Determine the [x, y] coordinate at the center of the cell enclosing the given text.  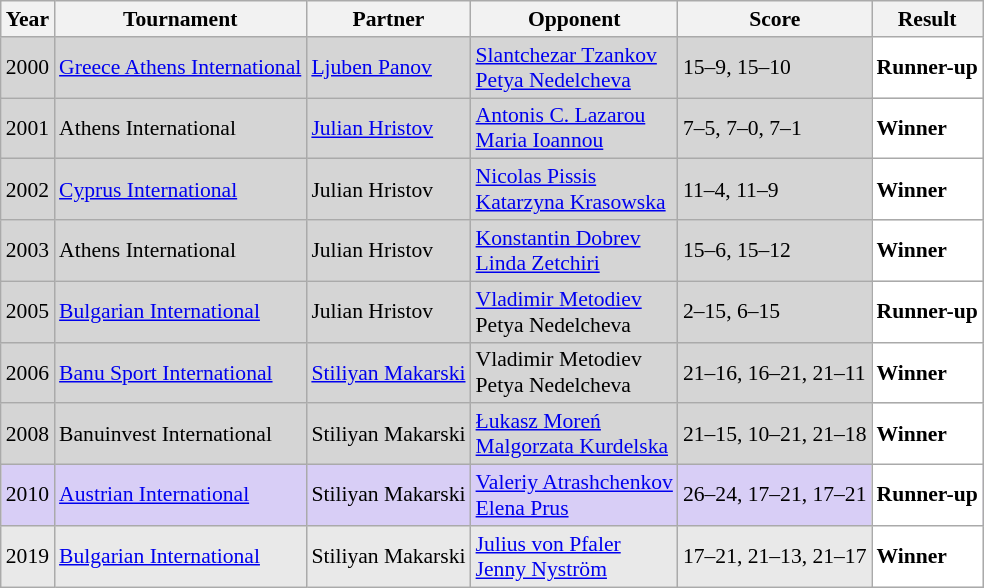
Banuinvest International [180, 434]
2002 [28, 190]
Antonis C. Lazarou Maria Ioannou [574, 128]
21–15, 10–21, 21–18 [775, 434]
7–5, 7–0, 7–1 [775, 128]
2001 [28, 128]
11–4, 11–9 [775, 190]
2003 [28, 250]
Greece Athens International [180, 68]
Nicolas Pissis Katarzyna Krasowska [574, 190]
Konstantin Dobrev Linda Zetchiri [574, 250]
Łukasz Moreń Malgorzata Kurdelska [574, 434]
15–9, 15–10 [775, 68]
Year [28, 19]
17–21, 21–13, 21–17 [775, 556]
2019 [28, 556]
2005 [28, 312]
Partner [388, 19]
15–6, 15–12 [775, 250]
Tournament [180, 19]
2–15, 6–15 [775, 312]
2008 [28, 434]
Score [775, 19]
Julius von Pfaler Jenny Nyström [574, 556]
2010 [28, 496]
2006 [28, 372]
Opponent [574, 19]
Banu Sport International [180, 372]
21–16, 16–21, 21–11 [775, 372]
Austrian International [180, 496]
Cyprus International [180, 190]
Slantchezar Tzankov Petya Nedelcheva [574, 68]
Result [928, 19]
26–24, 17–21, 17–21 [775, 496]
Ljuben Panov [388, 68]
Valeriy Atrashchenkov Elena Prus [574, 496]
2000 [28, 68]
